For the text-containing cell, return its midpoint in (x, y) coordinate format. 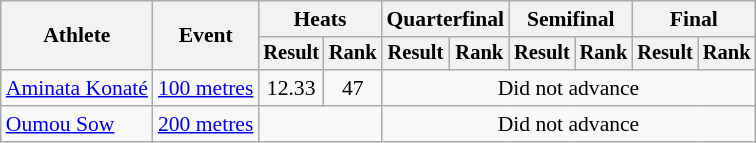
200 metres (206, 124)
Aminata Konaté (77, 88)
100 metres (206, 88)
47 (353, 88)
Heats (320, 19)
Athlete (77, 36)
Final (694, 19)
Event (206, 36)
Semifinal (570, 19)
12.33 (291, 88)
Oumou Sow (77, 124)
Quarterfinal (446, 19)
